Provide the [X, Y] coordinate of the cell's center where the given text is located.  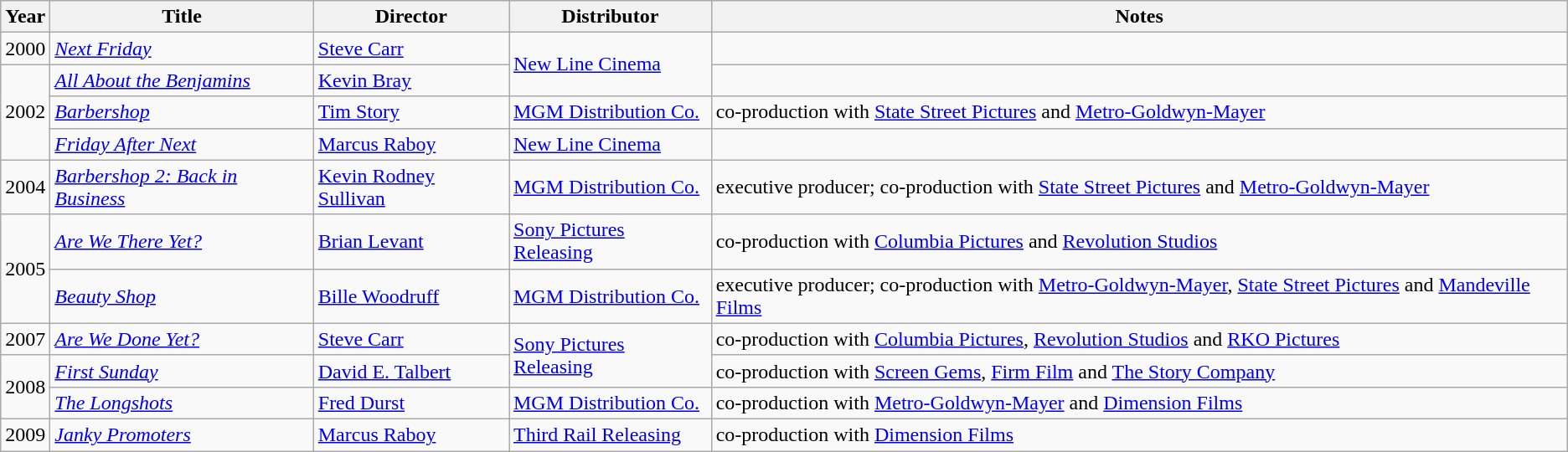
David E. Talbert [410, 371]
Tim Story [410, 112]
2008 [25, 387]
Kevin Rodney Sullivan [410, 187]
executive producer; co-production with State Street Pictures and Metro-Goldwyn-Mayer [1139, 187]
2009 [25, 434]
co-production with Columbia Pictures, Revolution Studios and RKO Pictures [1139, 339]
Title [182, 17]
Third Rail Releasing [611, 434]
Notes [1139, 17]
2000 [25, 49]
All About the Benjamins [182, 80]
Director [410, 17]
Kevin Bray [410, 80]
co-production with Columbia Pictures and Revolution Studios [1139, 241]
co-production with Metro-Goldwyn-Mayer and Dimension Films [1139, 403]
co-production with Screen Gems, Firm Film and The Story Company [1139, 371]
First Sunday [182, 371]
Barbershop 2: Back in Business [182, 187]
2002 [25, 112]
Brian Levant [410, 241]
Janky Promoters [182, 434]
Friday After Next [182, 144]
Year [25, 17]
executive producer; co-production with Metro-Goldwyn-Mayer, State Street Pictures and Mandeville Films [1139, 296]
co-production with Dimension Films [1139, 434]
Barbershop [182, 112]
Are We There Yet? [182, 241]
Bille Woodruff [410, 296]
2004 [25, 187]
Beauty Shop [182, 296]
Fred Durst [410, 403]
Distributor [611, 17]
The Longshots [182, 403]
co-production with State Street Pictures and Metro-Goldwyn-Mayer [1139, 112]
2007 [25, 339]
Next Friday [182, 49]
2005 [25, 269]
Are We Done Yet? [182, 339]
